Search for the cell housing the specified text and yield its [X, Y] center coordinate. 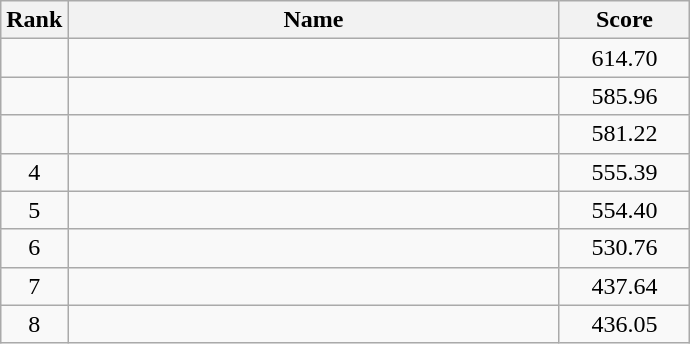
554.40 [624, 210]
7 [34, 286]
581.22 [624, 134]
436.05 [624, 324]
8 [34, 324]
585.96 [624, 96]
614.70 [624, 58]
Rank [34, 20]
5 [34, 210]
Name [314, 20]
4 [34, 172]
530.76 [624, 248]
437.64 [624, 286]
555.39 [624, 172]
6 [34, 248]
Score [624, 20]
